Detect which cell encompasses the target text, then output its [x, y] center coordinate. 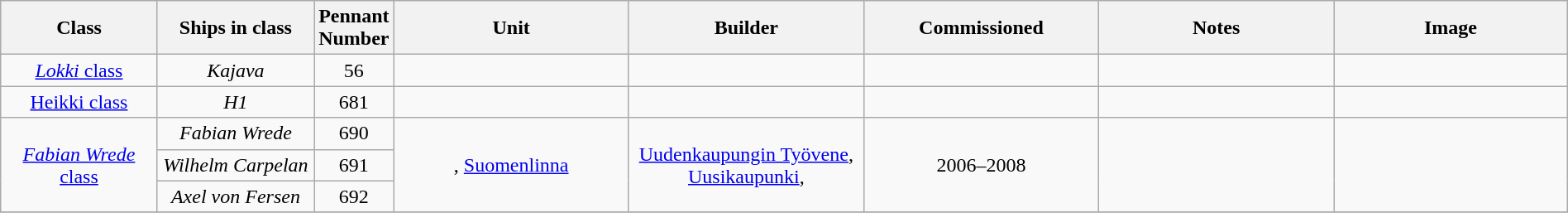
2006–2008 [981, 165]
Wilhelm Carpelan [235, 165]
690 [354, 133]
Axel von Fersen [235, 196]
Notes [1217, 28]
Pennant Number [354, 28]
Kajava [235, 70]
Builder [746, 28]
56 [354, 70]
681 [354, 102]
Lokki class [79, 70]
Fabian Wrede [235, 133]
Class [79, 28]
Heikki class [79, 102]
692 [354, 196]
Commissioned [981, 28]
Fabian Wrede class [79, 165]
691 [354, 165]
, Suomenlinna [511, 165]
Ships in class [235, 28]
Image [1451, 28]
Unit [511, 28]
Uudenkaupungin Työvene, Uusikaupunki, [746, 165]
H1 [235, 102]
